Identify which cell holds the provided text, then report its (x, y) central coordinate. 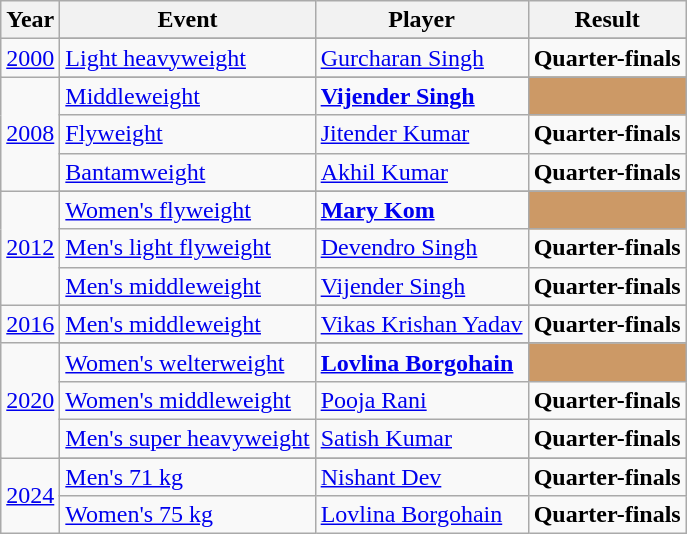
Pooja Rani (422, 400)
Nishant Dev (422, 477)
Jitender Kumar (422, 134)
Men's light flyweight (188, 248)
Bantamweight (188, 172)
Women's flyweight (188, 210)
2024 (30, 496)
Akhil Kumar (422, 172)
Light heavyweight (188, 58)
2012 (30, 248)
Women's middleweight (188, 400)
Women's welterweight (188, 362)
Mary Kom (422, 210)
Middleweight (188, 96)
2020 (30, 400)
Event (188, 20)
Satish Kumar (422, 438)
Year (30, 20)
Player (422, 20)
Devendro Singh (422, 248)
2008 (30, 134)
Gurcharan Singh (422, 58)
Result (607, 20)
Men's super heavyweight (188, 438)
2016 (30, 324)
Women's 75 kg (188, 515)
Men's 71 kg (188, 477)
2000 (30, 58)
Vikas Krishan Yadav (422, 324)
Flyweight (188, 134)
